Return the (X, Y) coordinate for the center point of the cell that contains the specified text.  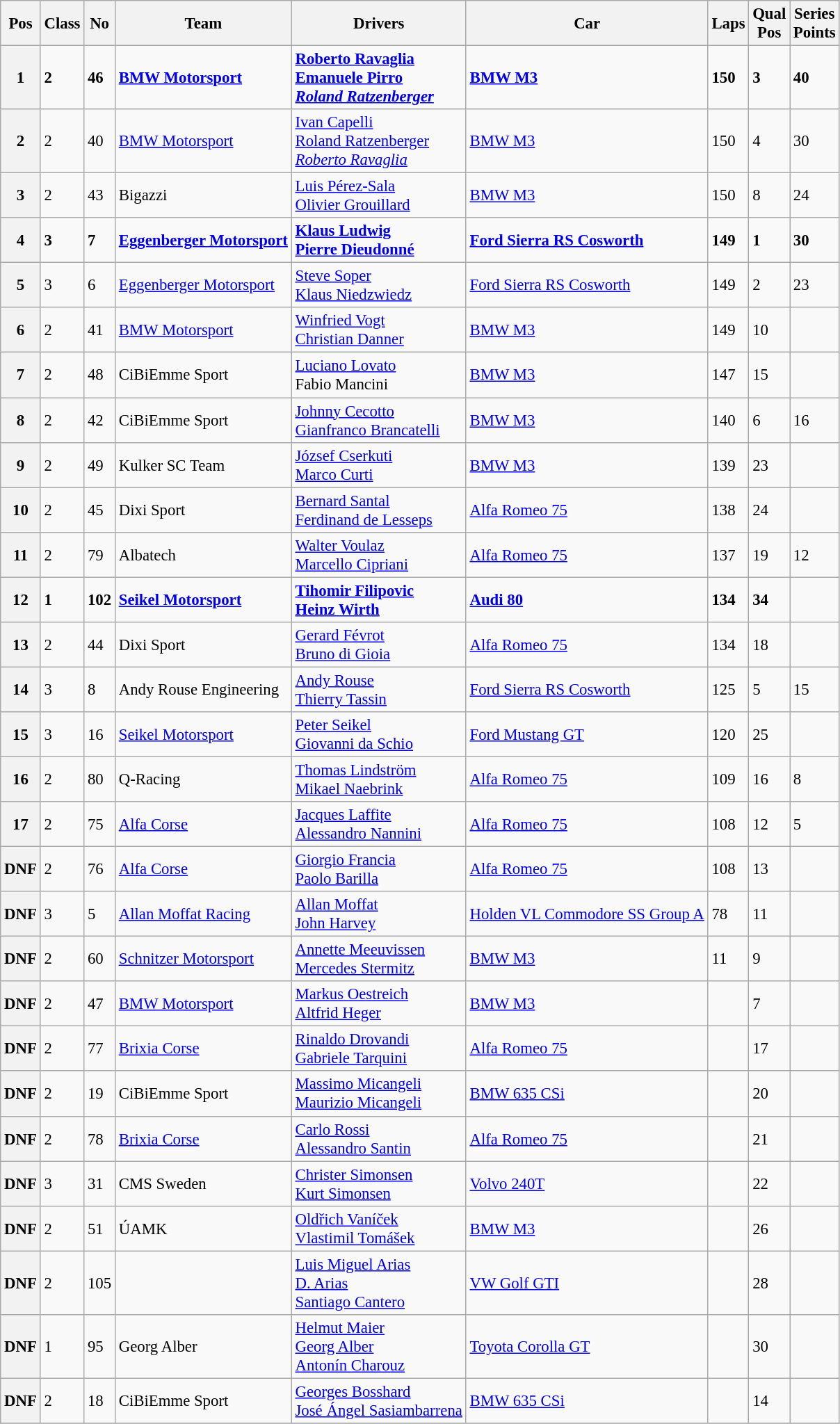
45 (100, 510)
44 (100, 645)
Luis Miguel Arias D. Arias Santiago Cantero (378, 1283)
51 (100, 1228)
60 (100, 960)
109 (729, 779)
25 (769, 734)
Audi 80 (587, 599)
20 (769, 1094)
105 (100, 1283)
Massimo Micangeli Maurizio Micangeli (378, 1094)
QualPos (769, 24)
Luciano Lovato Fabio Mancini (378, 375)
Tihomir Filipovic Heinz Wirth (378, 599)
Klaus Ludwig Pierre Dieudonné (378, 241)
77 (100, 1049)
József Cserkuti Marco Curti (378, 464)
138 (729, 510)
147 (729, 375)
Ford Mustang GT (587, 734)
41 (100, 330)
Gerard Févrot Bruno di Gioia (378, 645)
Albatech (203, 555)
Annette Meeuvissen Mercedes Stermitz (378, 960)
Georg Alber (203, 1347)
43 (100, 196)
Thomas Lindström Mikael Naebrink (378, 779)
Peter Seikel Giovanni da Schio (378, 734)
34 (769, 599)
Pos (21, 24)
Steve Soper Klaus Niedzwiedz (378, 285)
Johnny Cecotto Gianfranco Brancatelli (378, 420)
46 (100, 78)
Oldřich Vaníček Vlastimil Tomášek (378, 1228)
Kulker SC Team (203, 464)
Allan Moffat Racing (203, 914)
Carlo Rossi Alessandro Santin (378, 1139)
125 (729, 690)
Volvo 240T (587, 1183)
Laps (729, 24)
Class (63, 24)
49 (100, 464)
Winfried Vogt Christian Danner (378, 330)
Roberto Ravaglia Emanuele Pirro Roland Ratzenberger (378, 78)
76 (100, 869)
Jacques Laffite Alessandro Nannini (378, 825)
Team (203, 24)
75 (100, 825)
79 (100, 555)
Schnitzer Motorsport (203, 960)
28 (769, 1283)
Car (587, 24)
Luis Pérez-Sala Olivier Grouillard (378, 196)
VW Golf GTI (587, 1283)
SeriesPoints (815, 24)
80 (100, 779)
Walter Voulaz Marcello Cipriani (378, 555)
No (100, 24)
Christer Simonsen Kurt Simonsen (378, 1183)
Holden VL Commodore SS Group A (587, 914)
140 (729, 420)
Bernard Santal Ferdinand de Lesseps (378, 510)
48 (100, 375)
Q-Racing (203, 779)
Drivers (378, 24)
42 (100, 420)
Andy Rouse Engineering (203, 690)
47 (100, 1004)
Toyota Corolla GT (587, 1347)
137 (729, 555)
Rinaldo Drovandi Gabriele Tarquini (378, 1049)
95 (100, 1347)
102 (100, 599)
Helmut Maier Georg Alber Antonín Charouz (378, 1347)
Giorgio Francia Paolo Barilla (378, 869)
120 (729, 734)
31 (100, 1183)
Andy Rouse Thierry Tassin (378, 690)
22 (769, 1183)
Bigazzi (203, 196)
21 (769, 1139)
Allan Moffat John Harvey (378, 914)
26 (769, 1228)
CMS Sweden (203, 1183)
Ivan Capelli Roland Ratzenberger Roberto Ravaglia (378, 141)
Georges Bosshard José Ángel Sasiambarrena (378, 1400)
Markus Oestreich Altfrid Heger (378, 1004)
139 (729, 464)
ÚAMK (203, 1228)
